Identify which cell holds the provided text, then report its (x, y) central coordinate. 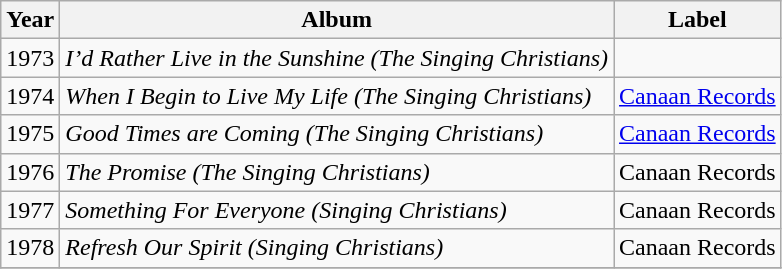
1976 (30, 172)
1978 (30, 248)
When I Begin to Live My Life (The Singing Christians) (337, 96)
1975 (30, 134)
1974 (30, 96)
Album (337, 20)
1973 (30, 58)
Year (30, 20)
I’d Rather Live in the Sunshine (The Singing Christians) (337, 58)
Refresh Our Spirit (Singing Christians) (337, 248)
1977 (30, 210)
Good Times are Coming (The Singing Christians) (337, 134)
Something For Everyone (Singing Christians) (337, 210)
Label (698, 20)
The Promise (The Singing Christians) (337, 172)
